Identify which cell holds the provided text, then report its (X, Y) central coordinate. 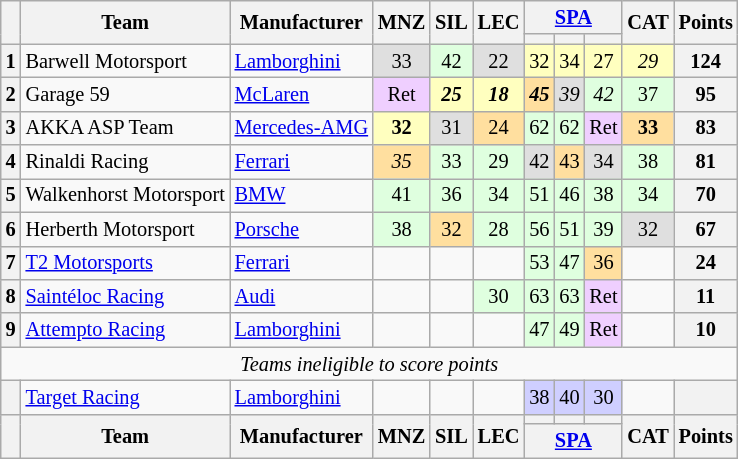
43 (569, 162)
70 (706, 195)
Rinaldi Racing (126, 162)
31 (452, 128)
Garage 59 (126, 94)
46 (569, 195)
1 (11, 61)
28 (499, 229)
37 (648, 94)
Teams ineligible to score points (370, 364)
25 (452, 94)
124 (706, 61)
81 (706, 162)
27 (603, 61)
2 (11, 94)
56 (539, 229)
9 (11, 330)
Walkenhorst Motorsport (126, 195)
Herberth Motorsport (126, 229)
40 (569, 397)
67 (706, 229)
Barwell Motorsport (126, 61)
49 (569, 330)
18 (499, 94)
Saintéloc Racing (126, 296)
41 (402, 195)
22 (499, 61)
T2 Motorsports (126, 263)
4 (11, 162)
11 (706, 296)
6 (11, 229)
Porsche (302, 229)
7 (11, 263)
95 (706, 94)
10 (706, 330)
AKKA ASP Team (126, 128)
5 (11, 195)
53 (539, 263)
Target Racing (126, 397)
45 (539, 94)
Mercedes-AMG (302, 128)
8 (11, 296)
McLaren (302, 94)
83 (706, 128)
BMW (302, 195)
35 (402, 162)
Attempto Racing (126, 330)
Audi (302, 296)
3 (11, 128)
